Capture the cell that displays the provided text and extract its [x, y] central coordinate. 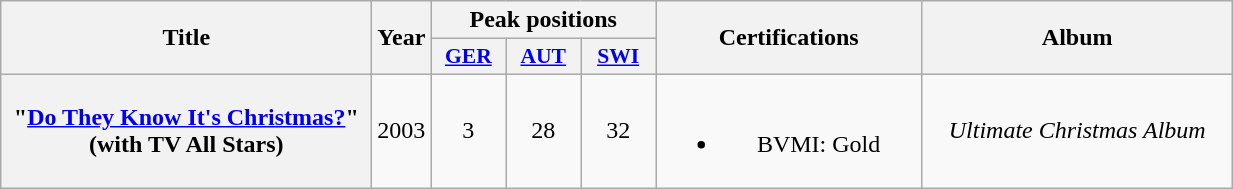
SWI [618, 57]
Certifications [789, 38]
3 [468, 130]
28 [544, 130]
GER [468, 57]
BVMI: Gold [789, 130]
2003 [402, 130]
Peak positions [544, 20]
Album [1078, 38]
"Do They Know It's Christmas?" (with TV All Stars) [186, 130]
AUT [544, 57]
32 [618, 130]
Title [186, 38]
Ultimate Christmas Album [1078, 130]
Year [402, 38]
